Capture the cell that displays the provided text and extract its (X, Y) central coordinate. 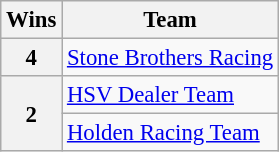
Team (170, 20)
4 (32, 58)
Wins (32, 20)
Holden Racing Team (170, 133)
2 (32, 114)
HSV Dealer Team (170, 95)
Stone Brothers Racing (170, 58)
